Return (x, y) of the center of cell containing provided text 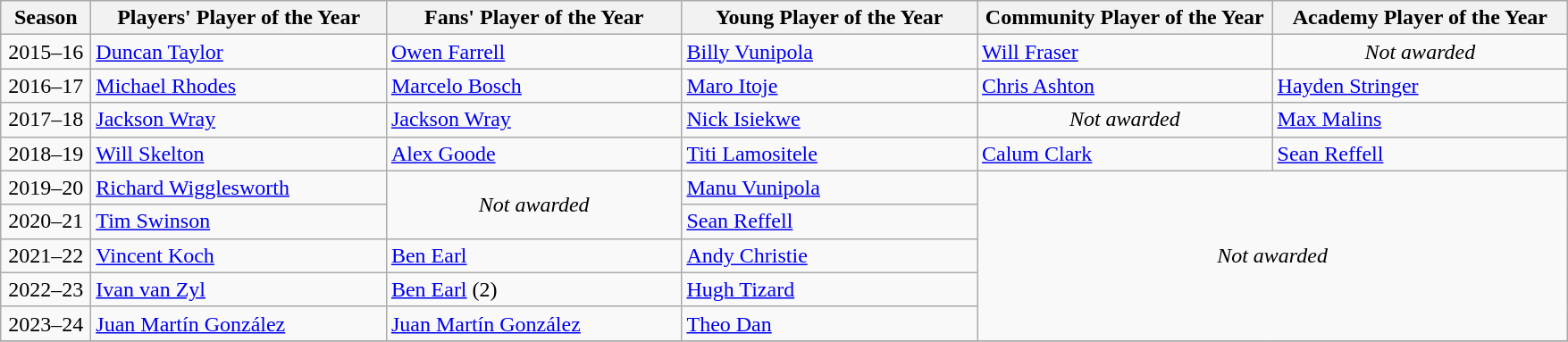
Academy Player of the Year (1421, 18)
Will Fraser (1126, 52)
2016–17 (46, 86)
Ivan van Zyl (239, 289)
Chris Ashton (1126, 86)
2015–16 (46, 52)
Titi Lamositele (829, 154)
Maro Itoje (829, 86)
Michael Rhodes (239, 86)
2022–23 (46, 289)
2021–22 (46, 255)
2019–20 (46, 188)
Max Malins (1421, 120)
Marcelo Bosch (534, 86)
Alex Goode (534, 154)
Players' Player of the Year (239, 18)
Duncan Taylor (239, 52)
Season (46, 18)
2018–19 (46, 154)
Calum Clark (1126, 154)
2023–24 (46, 323)
Ben Earl (2) (534, 289)
Andy Christie (829, 255)
Manu Vunipola (829, 188)
2017–18 (46, 120)
2020–21 (46, 221)
Young Player of the Year (829, 18)
Billy Vunipola (829, 52)
Hayden Stringer (1421, 86)
Theo Dan (829, 323)
Hugh Tizard (829, 289)
Richard Wigglesworth (239, 188)
Community Player of the Year (1126, 18)
Will Skelton (239, 154)
Fans' Player of the Year (534, 18)
Vincent Koch (239, 255)
Tim Swinson (239, 221)
Nick Isiekwe (829, 120)
Ben Earl (534, 255)
Owen Farrell (534, 52)
